Return the [x, y] coordinate for the center point of the cell that contains the specified text.  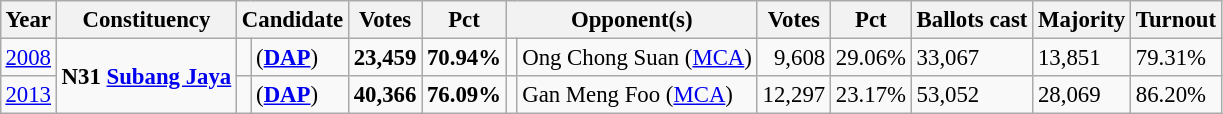
40,366 [384, 95]
Year [28, 20]
9,608 [794, 57]
23.17% [870, 95]
13,851 [1082, 57]
Turnout [1176, 20]
Majority [1082, 20]
N31 Subang Jaya [146, 76]
2013 [28, 95]
79.31% [1176, 57]
2008 [28, 57]
12,297 [794, 95]
Opponent(s) [632, 20]
33,067 [972, 57]
76.09% [464, 95]
23,459 [384, 57]
Gan Meng Foo (MCA) [637, 95]
Candidate [293, 20]
Ong Chong Suan (MCA) [637, 57]
Ballots cast [972, 20]
53,052 [972, 95]
29.06% [870, 57]
28,069 [1082, 95]
Constituency [146, 20]
70.94% [464, 57]
86.20% [1176, 95]
